Identify which cell holds the provided text, then report its (X, Y) central coordinate. 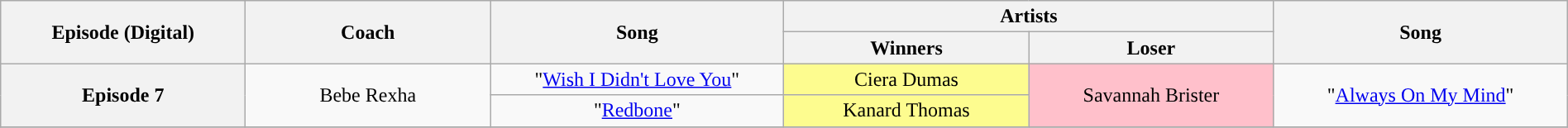
Artists (1029, 17)
Loser (1151, 48)
Episode (Digital) (123, 32)
"Always On My Mind" (1421, 95)
Episode 7 (123, 95)
Kanard Thomas (906, 111)
"Wish I Didn't Love You" (637, 79)
Ciera Dumas (906, 79)
"Redbone" (637, 111)
Winners (906, 48)
Bebe Rexha (368, 95)
Savannah Brister (1151, 95)
Coach (368, 32)
